Identify which cell holds the provided text, then report its [X, Y] central coordinate. 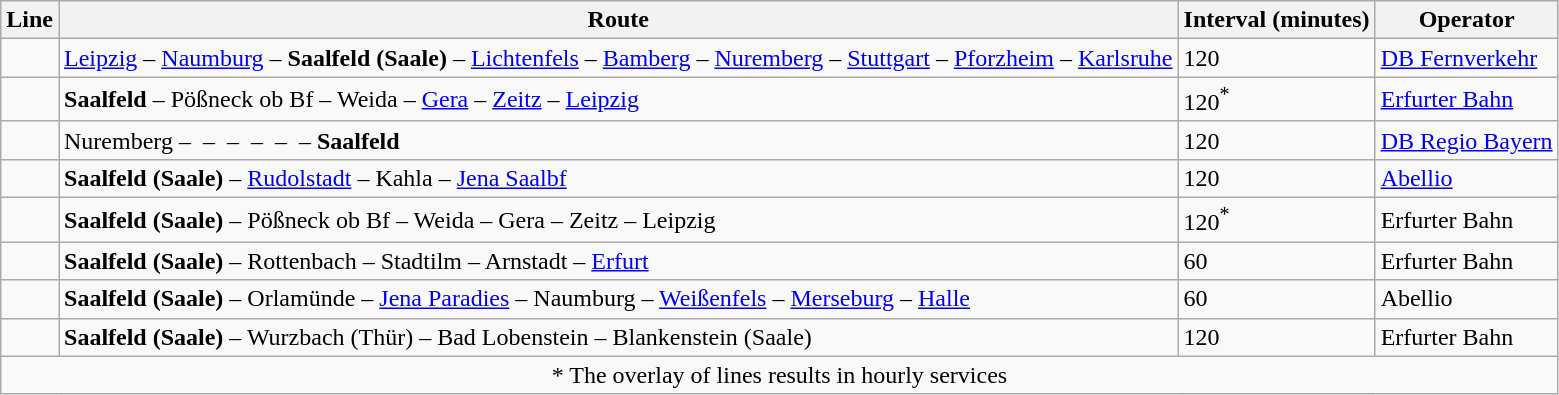
Route [618, 20]
Interval (minutes) [1276, 20]
Line [30, 20]
Saalfeld (Saale) – Rottenbach – Stadtilm – Arnstadt – Erfurt [618, 261]
Leipzig – Naumburg – Saalfeld (Saale) – Lichtenfels – Bamberg – Nuremberg – Stuttgart – Pforzheim – Karlsruhe [618, 58]
* The overlay of lines results in hourly services [780, 375]
Saalfeld (Saale) – Rudolstadt – Kahla – Jena Saalbf [618, 178]
DB Fernverkehr [1466, 58]
Nuremberg – – – – – – Saalfeld [618, 140]
Saalfeld – Pößneck ob Bf – Weida – Gera – Zeitz – Leipzig [618, 100]
DB Regio Bayern [1466, 140]
Saalfeld (Saale) – Pößneck ob Bf – Weida – Gera – Zeitz – Leipzig [618, 220]
Saalfeld (Saale) – Orlamünde – Jena Paradies – Naumburg – Weißenfels – Merseburg – Halle [618, 299]
Saalfeld (Saale) – Wurzbach (Thür) – Bad Lobenstein – Blankenstein (Saale) [618, 337]
Operator [1466, 20]
